Pinpoint the cell where the given text exists, returning its [X, Y] midpoint coordinate. 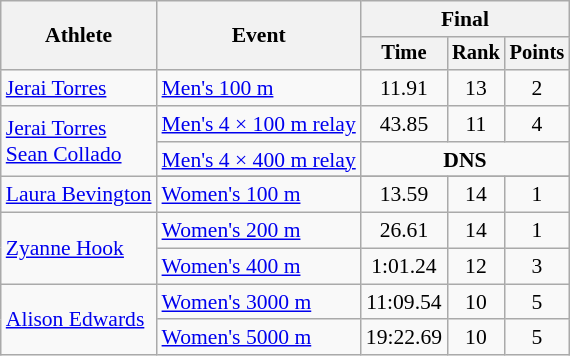
Women's 400 m [259, 267]
Event [259, 36]
11 [476, 124]
3 [537, 267]
13.59 [404, 195]
Men's 4 × 100 m relay [259, 124]
11.91 [404, 88]
Rank [476, 54]
Men's 4 × 400 m relay [259, 160]
2 [537, 88]
Laura Bevington [79, 195]
11:09.54 [404, 302]
Women's 200 m [259, 231]
Women's 100 m [259, 195]
19:22.69 [404, 338]
26.61 [404, 231]
Zyanne Hook [79, 248]
Athlete [79, 36]
Time [404, 54]
Men's 100 m [259, 88]
Women's 5000 m [259, 338]
Women's 3000 m [259, 302]
Points [537, 54]
Final [465, 19]
DNS [465, 160]
Jerai TorresSean Collado [79, 142]
12 [476, 267]
43.85 [404, 124]
1:01.24 [404, 267]
Jerai Torres [79, 88]
4 [537, 124]
13 [476, 88]
Alison Edwards [79, 320]
